Capture the cell that displays the provided text and extract its [X, Y] central coordinate. 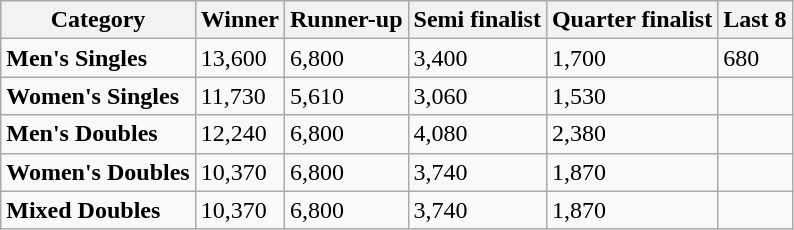
4,080 [477, 134]
5,610 [346, 96]
680 [755, 58]
Quarter finalist [632, 20]
11,730 [240, 96]
Last 8 [755, 20]
Semi finalist [477, 20]
2,380 [632, 134]
Women's Singles [98, 96]
Category [98, 20]
Mixed Doubles [98, 210]
1,700 [632, 58]
Runner-up [346, 20]
Men's Doubles [98, 134]
1,530 [632, 96]
3,060 [477, 96]
Men's Singles [98, 58]
Women's Doubles [98, 172]
Winner [240, 20]
12,240 [240, 134]
13,600 [240, 58]
3,400 [477, 58]
